Pinpoint the cell where the given text exists, returning its [x, y] midpoint coordinate. 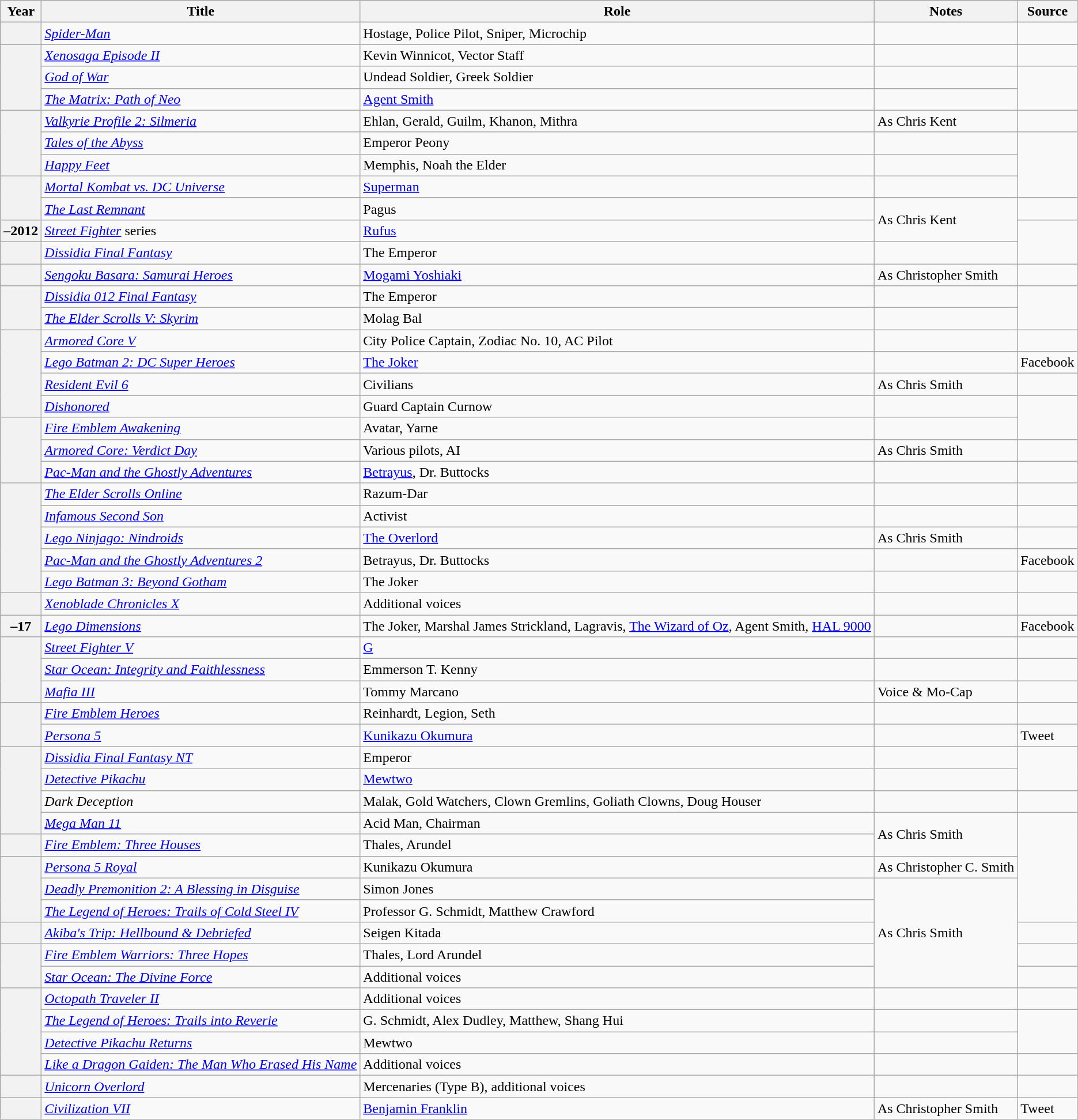
Valkyrie Profile 2: Silmeria [201, 121]
The Matrix: Path of Neo [201, 99]
Notes [945, 12]
G. Schmidt, Alex Dudley, Matthew, Shang Hui [618, 1021]
Superman [618, 187]
Dissidia Final Fantasy NT [201, 757]
Memphis, Noah the Elder [618, 165]
Reinhardt, Legion, Seth [618, 714]
G [618, 648]
–2012 [21, 231]
Mega Man 11 [201, 823]
Title [201, 12]
The Overlord [618, 538]
Voice & Mo-Cap [945, 692]
Pac-Man and the Ghostly Adventures [201, 472]
Agent Smith [618, 99]
Razum-Dar [618, 494]
Fire Emblem: Three Houses [201, 845]
Professor G. Schmidt, Matthew Crawford [618, 911]
Emperor [618, 757]
Street Fighter V [201, 648]
Street Fighter series [201, 231]
Simon Jones [618, 889]
Octopath Traveler II [201, 999]
Dark Deception [201, 801]
Star Ocean: Integrity and Faithlessness [201, 670]
Rufus [618, 231]
The Joker, Marshal James Strickland, Lagravis, The Wizard of Oz, Agent Smith, HAL 9000 [618, 625]
Happy Feet [201, 165]
The Legend of Heroes: Trails of Cold Steel IV [201, 911]
Xenoblade Chronicles X [201, 604]
Ehlan, Gerald, Guilm, Khanon, Mithra [618, 121]
Activist [618, 516]
Various pilots, AI [618, 450]
Infamous Second Son [201, 516]
Acid Man, Chairman [618, 823]
Dissidia Final Fantasy [201, 252]
Mogami Yoshiaki [618, 275]
Persona 5 [201, 736]
Spider-Man [201, 33]
Unicorn Overlord [201, 1087]
Deadly Premonition 2: A Blessing in Disguise [201, 889]
Akiba's Trip: Hellbound & Debriefed [201, 933]
Mortal Kombat vs. DC Universe [201, 187]
Civilization VII [201, 1108]
Thales, Lord Arundel [618, 955]
–17 [21, 625]
God of War [201, 77]
Resident Evil 6 [201, 384]
Mercenaries (Type B), additional voices [618, 1087]
Source [1047, 12]
Emmerson T. Kenny [618, 670]
Dishonored [201, 406]
Xenosaga Episode II [201, 55]
Thales, Arundel [618, 845]
Detective Pikachu [201, 779]
Malak, Gold Watchers, Clown Gremlins, Goliath Clowns, Doug Houser [618, 801]
Like a Dragon Gaiden: The Man Who Erased His Name [201, 1065]
Role [618, 12]
Guard Captain Curnow [618, 406]
As Christopher C. Smith [945, 867]
Fire Emblem Warriors: Three Hopes [201, 955]
The Last Remnant [201, 209]
Detective Pikachu Returns [201, 1043]
Fire Emblem Heroes [201, 714]
The Elder Scrolls Online [201, 494]
Emperor Peony [618, 143]
Lego Batman 3: Beyond Gotham [201, 582]
Sengoku Basara: Samurai Heroes [201, 275]
Pagus [618, 209]
Benjamin Franklin [618, 1108]
The Elder Scrolls V: Skyrim [201, 319]
Tommy Marcano [618, 692]
Avatar, Yarne [618, 428]
The Legend of Heroes: Trails into Reverie [201, 1021]
Year [21, 12]
Mafia III [201, 692]
Fire Emblem Awakening [201, 428]
Armored Core: Verdict Day [201, 450]
Seigen Kitada [618, 933]
Persona 5 Royal [201, 867]
Star Ocean: The Divine Force [201, 977]
Lego Batman 2: DC Super Heroes [201, 363]
Molag Bal [618, 319]
Lego Dimensions [201, 625]
Hostage, Police Pilot, Sniper, Microchip [618, 33]
Armored Core V [201, 341]
Dissidia 012 Final Fantasy [201, 297]
City Police Captain, Zodiac No. 10, AC Pilot [618, 341]
Undead Soldier, Greek Soldier [618, 77]
Tales of the Abyss [201, 143]
Lego Ninjago: Nindroids [201, 538]
Civilians [618, 384]
Pac-Man and the Ghostly Adventures 2 [201, 560]
Kevin Winnicot, Vector Staff [618, 55]
